Scan for the cell matching the given text and deliver its [x, y] coordinate at center. 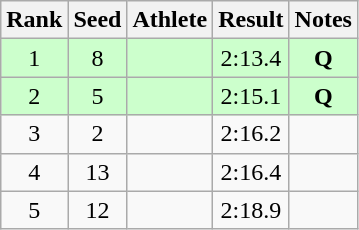
Notes [323, 20]
2:13.4 [251, 58]
2:15.1 [251, 96]
Result [251, 20]
Athlete [170, 20]
Rank [34, 20]
13 [98, 172]
2:16.2 [251, 134]
2:16.4 [251, 172]
4 [34, 172]
8 [98, 58]
2:18.9 [251, 210]
Seed [98, 20]
1 [34, 58]
12 [98, 210]
3 [34, 134]
